Determine the (x, y) coordinate at the center of the cell enclosing the given text.  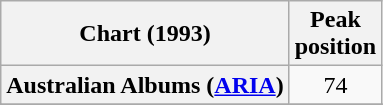
Chart (1993) (145, 34)
Peakposition (335, 34)
Australian Albums (ARIA) (145, 85)
74 (335, 85)
